Search for the cell housing the specified text and yield its (x, y) center coordinate. 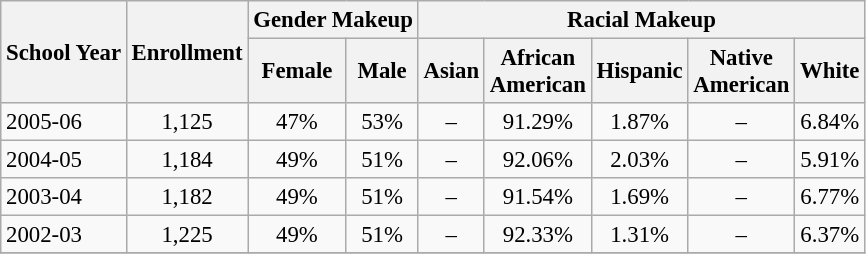
Enrollment (187, 52)
Female (297, 72)
2005-06 (64, 122)
1,125 (187, 122)
1.31% (640, 235)
Hispanic (640, 72)
91.29% (538, 122)
Asian (451, 72)
Racial Makeup (642, 20)
6.37% (830, 235)
2002-03 (64, 235)
1,184 (187, 160)
School Year (64, 52)
53% (382, 122)
1.87% (640, 122)
5.91% (830, 160)
Native American (742, 72)
Male (382, 72)
6.77% (830, 197)
92.06% (538, 160)
White (830, 72)
African American (538, 72)
92.33% (538, 235)
Gender Makeup (333, 20)
2004-05 (64, 160)
2.03% (640, 160)
6.84% (830, 122)
1,182 (187, 197)
2003-04 (64, 197)
1,225 (187, 235)
47% (297, 122)
91.54% (538, 197)
1.69% (640, 197)
